Extract the [x, y] coordinate from the center of the cell holding the provided text.  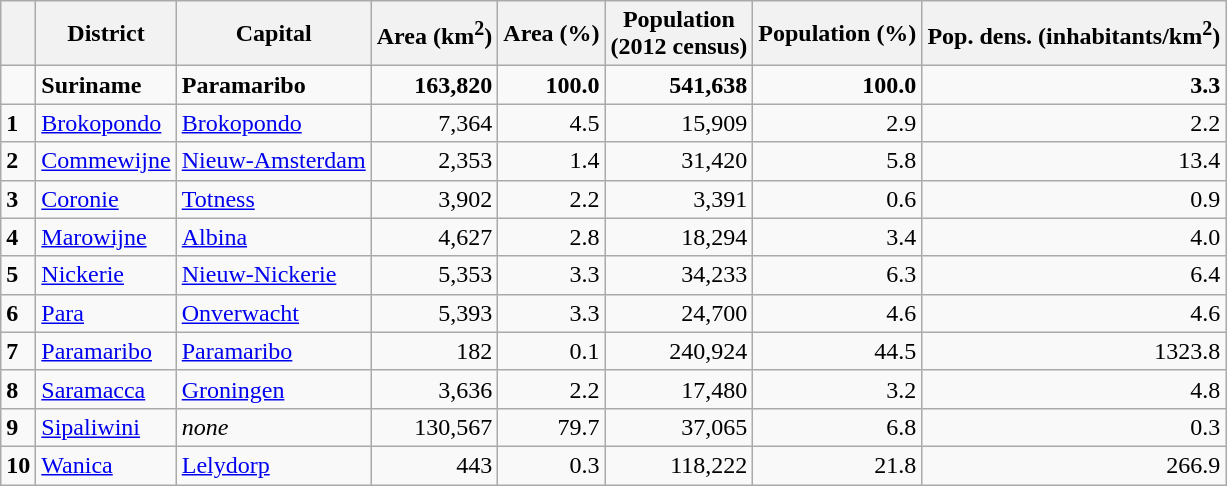
10 [18, 465]
37,065 [679, 427]
Groningen [274, 389]
0.1 [552, 351]
Area (%) [552, 34]
none [274, 427]
0.9 [1074, 199]
Saramacca [106, 389]
Suriname [106, 85]
18,294 [679, 237]
3.2 [838, 389]
7 [18, 351]
130,567 [434, 427]
13.4 [1074, 161]
1323.8 [1074, 351]
6 [18, 313]
Wanica [106, 465]
31,420 [679, 161]
Onverwacht [274, 313]
3,391 [679, 199]
9 [18, 427]
21.8 [838, 465]
182 [434, 351]
4.5 [552, 123]
District [106, 34]
Totness [274, 199]
17,480 [679, 389]
4,627 [434, 237]
2.9 [838, 123]
44.5 [838, 351]
1.4 [552, 161]
2.8 [552, 237]
266.9 [1074, 465]
Nieuw-Nickerie [274, 275]
5 [18, 275]
6.3 [838, 275]
Albina [274, 237]
24,700 [679, 313]
Sipaliwini [106, 427]
3.4 [838, 237]
Population (%) [838, 34]
Marowijne [106, 237]
79.7 [552, 427]
443 [434, 465]
0.6 [838, 199]
5.8 [838, 161]
5,393 [434, 313]
Commewijne [106, 161]
Pop. dens. (inhabitants/km2) [1074, 34]
4 [18, 237]
240,924 [679, 351]
34,233 [679, 275]
2,353 [434, 161]
2 [18, 161]
Lelydorp [274, 465]
1 [18, 123]
Population (2012 census) [679, 34]
3,636 [434, 389]
118,222 [679, 465]
3 [18, 199]
Nieuw-Amsterdam [274, 161]
7,364 [434, 123]
163,820 [434, 85]
5,353 [434, 275]
15,909 [679, 123]
Nickerie [106, 275]
8 [18, 389]
4.8 [1074, 389]
Capital [274, 34]
541,638 [679, 85]
Area (km2) [434, 34]
6.8 [838, 427]
6.4 [1074, 275]
4.0 [1074, 237]
3,902 [434, 199]
Para [106, 313]
Coronie [106, 199]
